Output the (x, y) coordinate of the center of the cell containing the given text.  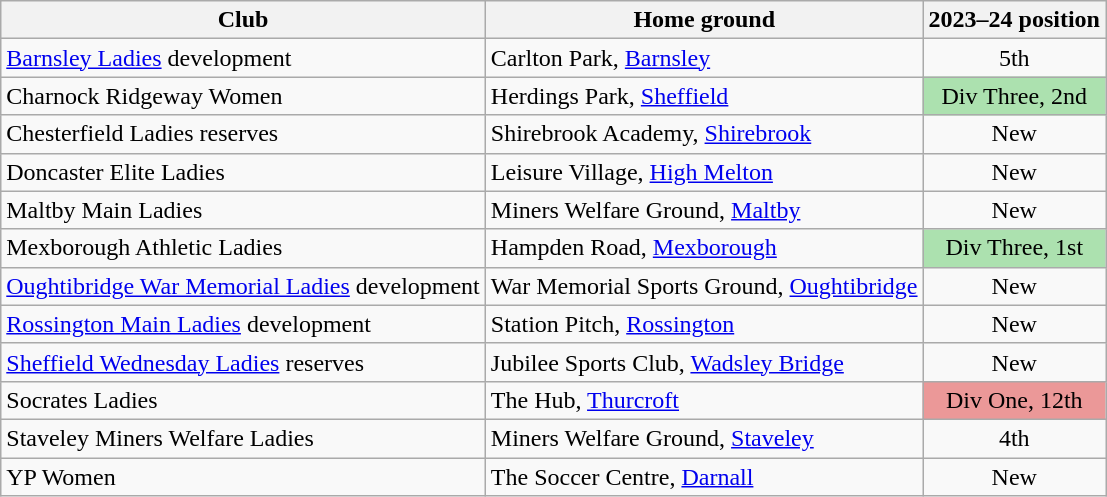
Mexborough Athletic Ladies (244, 248)
The Soccer Centre, Darnall (704, 477)
Socrates Ladies (244, 400)
Barnsley Ladies development (244, 58)
Leisure Village, High Melton (704, 172)
The Hub, Thurcroft (704, 400)
Div Three, 2nd (1014, 96)
Station Pitch, Rossington (704, 324)
Div Three, 1st (1014, 248)
YP Women (244, 477)
Maltby Main Ladies (244, 210)
Carlton Park, Barnsley (704, 58)
Herdings Park, Sheffield (704, 96)
Chesterfield Ladies reserves (244, 134)
Oughtibridge War Memorial Ladies development (244, 286)
Shirebrook Academy, Shirebrook (704, 134)
5th (1014, 58)
Doncaster Elite Ladies (244, 172)
Sheffield Wednesday Ladies reserves (244, 362)
Jubilee Sports Club, Wadsley Bridge (704, 362)
Miners Welfare Ground, Staveley (704, 438)
Staveley Miners Welfare Ladies (244, 438)
Hampden Road, Mexborough (704, 248)
4th (1014, 438)
Miners Welfare Ground, Maltby (704, 210)
Charnock Ridgeway Women (244, 96)
Rossington Main Ladies development (244, 324)
Club (244, 20)
2023–24 position (1014, 20)
Div One, 12th (1014, 400)
War Memorial Sports Ground, Oughtibridge (704, 286)
Home ground (704, 20)
